Locate the cell with the specified text and output its (x, y) center coordinate. 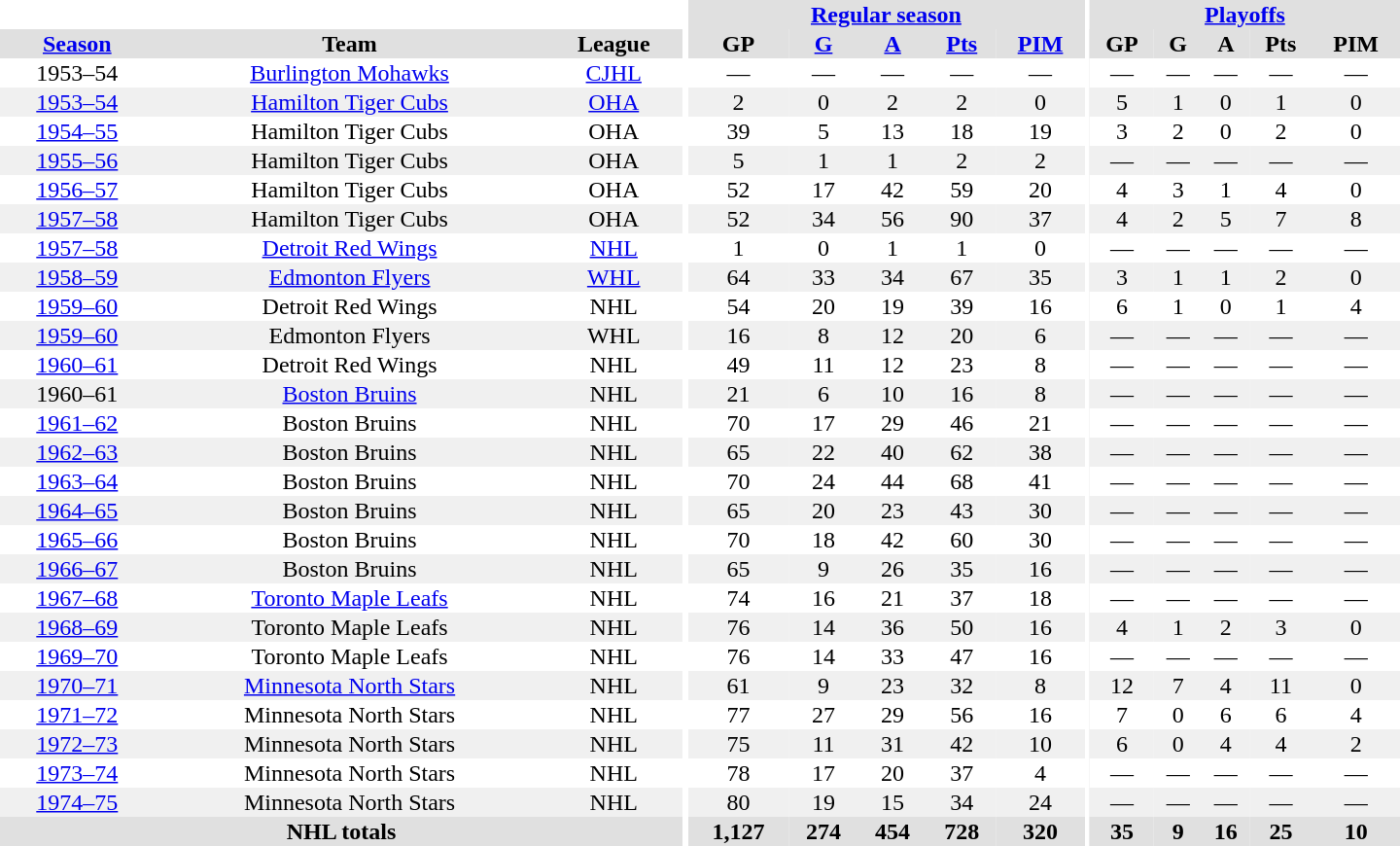
68 (962, 481)
62 (962, 452)
64 (739, 277)
1966–67 (78, 569)
67 (962, 277)
77 (739, 715)
36 (892, 627)
90 (962, 219)
320 (1040, 831)
74 (739, 598)
Team (350, 44)
1954–55 (78, 131)
1964–65 (78, 511)
1965–66 (78, 540)
Regular season (887, 15)
1955–56 (78, 160)
1961–62 (78, 423)
40 (892, 452)
13 (892, 131)
274 (822, 831)
46 (962, 423)
1972–73 (78, 744)
25 (1280, 831)
1974–75 (78, 802)
78 (739, 773)
Playoffs (1244, 15)
1968–69 (78, 627)
15 (892, 802)
1963–64 (78, 481)
1970–71 (78, 686)
61 (739, 686)
1967–68 (78, 598)
59 (962, 190)
1,127 (739, 831)
1956–57 (78, 190)
75 (739, 744)
27 (822, 715)
32 (962, 686)
League (613, 44)
NHL totals (341, 831)
Season (78, 44)
1971–72 (78, 715)
38 (1040, 452)
43 (962, 511)
47 (962, 656)
CJHL (613, 73)
41 (1040, 481)
50 (962, 627)
728 (962, 831)
31 (892, 744)
49 (739, 365)
44 (892, 481)
1973–74 (78, 773)
1962–63 (78, 452)
1958–59 (78, 277)
26 (892, 569)
1969–70 (78, 656)
54 (739, 306)
Burlington Mohawks (350, 73)
22 (822, 452)
454 (892, 831)
80 (739, 802)
60 (962, 540)
